Locate the cell with the specified text and output its [X, Y] center coordinate. 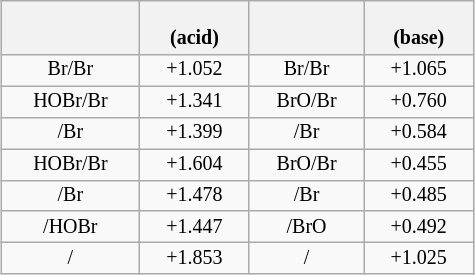
+1.447 [194, 226]
+1.341 [194, 102]
+1.025 [418, 258]
+1.853 [194, 258]
+1.478 [194, 196]
/HOBr [70, 226]
+1.604 [194, 164]
+0.492 [418, 226]
(acid) [194, 28]
+1.065 [418, 70]
/BrO [306, 226]
+0.584 [418, 132]
+1.399 [194, 132]
+1.052 [194, 70]
(base) [418, 28]
+0.760 [418, 102]
+0.455 [418, 164]
+0.485 [418, 196]
